Return [X, Y] of the center of cell containing provided text 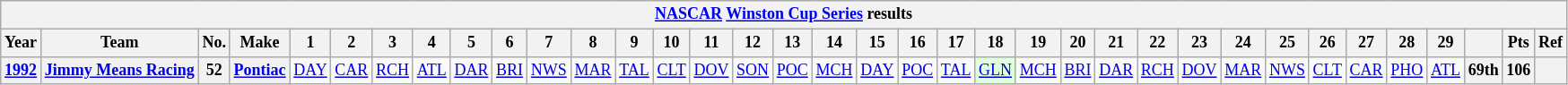
GLN [996, 70]
5 [472, 43]
52 [213, 70]
19 [1038, 43]
3 [393, 43]
No. [213, 43]
Team [119, 43]
Make [260, 43]
Jimmy Means Racing [119, 70]
29 [1446, 43]
24 [1243, 43]
7 [549, 43]
Year [22, 43]
14 [834, 43]
106 [1519, 70]
1 [310, 43]
18 [996, 43]
PHO [1407, 70]
9 [634, 43]
28 [1407, 43]
SON [754, 70]
2 [352, 43]
4 [431, 43]
17 [956, 43]
15 [877, 43]
Ref [1551, 43]
20 [1078, 43]
21 [1116, 43]
1992 [22, 70]
23 [1199, 43]
26 [1328, 43]
22 [1158, 43]
16 [918, 43]
12 [754, 43]
Pts [1519, 43]
6 [510, 43]
NASCAR Winston Cup Series results [784, 14]
27 [1366, 43]
25 [1288, 43]
11 [711, 43]
10 [671, 43]
13 [792, 43]
Pontiac [260, 70]
8 [593, 43]
69th [1484, 70]
